Output the (x, y) coordinate of the center of the cell containing the given text.  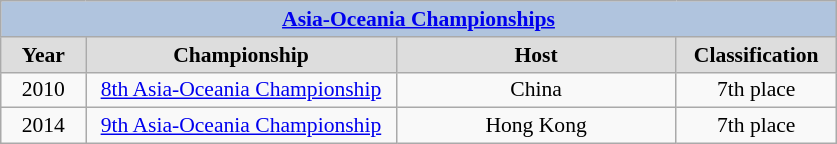
2010 (44, 90)
Championship (241, 55)
9th Asia-Oceania Championship (241, 126)
Host (536, 55)
China (536, 90)
2014 (44, 126)
Hong Kong (536, 126)
8th Asia-Oceania Championship (241, 90)
Asia-Oceania Championships (419, 19)
Classification (756, 55)
Year (44, 55)
